Output the [x, y] coordinate of the center of the cell containing the given text.  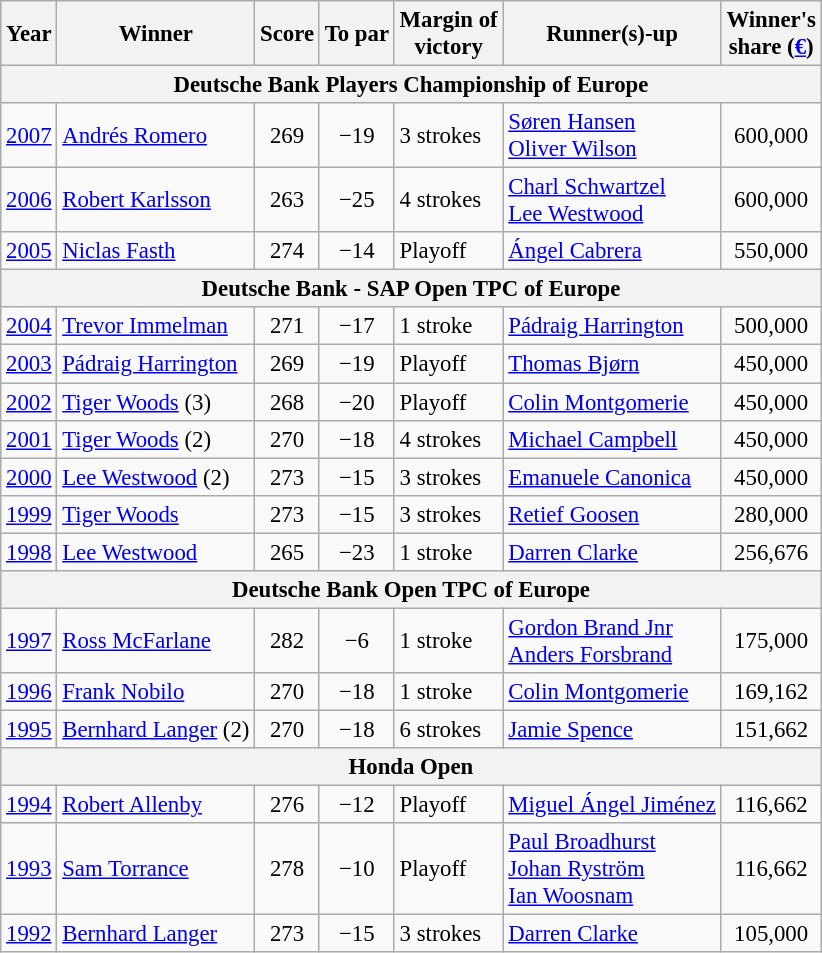
−25 [356, 200]
282 [288, 640]
Retief Goosen [612, 514]
Frank Nobilo [156, 692]
Andrés Romero [156, 136]
Sam Torrance [156, 869]
2006 [29, 200]
Tiger Woods [156, 514]
−23 [356, 552]
Ángel Cabrera [612, 251]
Score [288, 34]
1996 [29, 692]
Niclas Fasth [156, 251]
Tiger Woods (2) [156, 439]
2007 [29, 136]
105,000 [771, 934]
Lee Westwood [156, 552]
Bernhard Langer [156, 934]
Robert Karlsson [156, 200]
1998 [29, 552]
Ross McFarlane [156, 640]
274 [288, 251]
Deutsche Bank Players Championship of Europe [411, 85]
1993 [29, 869]
Winner'sshare (€) [771, 34]
Søren Hansen Oliver Wilson [612, 136]
265 [288, 552]
Trevor Immelman [156, 327]
−12 [356, 805]
−14 [356, 251]
Michael Campbell [612, 439]
Lee Westwood (2) [156, 477]
1992 [29, 934]
263 [288, 200]
175,000 [771, 640]
Runner(s)-up [612, 34]
2005 [29, 251]
276 [288, 805]
Deutsche Bank Open TPC of Europe [411, 590]
6 strokes [448, 729]
Paul Broadhurst Johan Ryström Ian Woosnam [612, 869]
271 [288, 327]
To par [356, 34]
169,162 [771, 692]
−10 [356, 869]
Charl Schwartzel Lee Westwood [612, 200]
500,000 [771, 327]
Gordon Brand Jnr Anders Forsbrand [612, 640]
−6 [356, 640]
−20 [356, 402]
2002 [29, 402]
256,676 [771, 552]
Year [29, 34]
Thomas Bjørn [612, 364]
Miguel Ángel Jiménez [612, 805]
−17 [356, 327]
Winner [156, 34]
2000 [29, 477]
Deutsche Bank - SAP Open TPC of Europe [411, 289]
1999 [29, 514]
268 [288, 402]
Emanuele Canonica [612, 477]
151,662 [771, 729]
Jamie Spence [612, 729]
280,000 [771, 514]
2004 [29, 327]
1997 [29, 640]
2003 [29, 364]
278 [288, 869]
1995 [29, 729]
2001 [29, 439]
Margin ofvictory [448, 34]
Tiger Woods (3) [156, 402]
550,000 [771, 251]
1994 [29, 805]
Honda Open [411, 767]
Bernhard Langer (2) [156, 729]
Robert Allenby [156, 805]
